Determine the [x, y] coordinate at the center of the cell enclosing the given text.  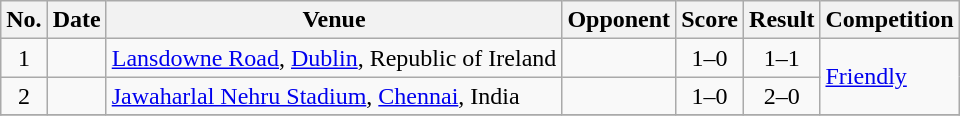
Score [710, 20]
No. [24, 20]
Date [76, 20]
2 [24, 96]
Competition [890, 20]
Result [782, 20]
2–0 [782, 96]
1 [24, 58]
1–1 [782, 58]
Jawaharlal Nehru Stadium, Chennai, India [334, 96]
Venue [334, 20]
Lansdowne Road, Dublin, Republic of Ireland [334, 58]
Friendly [890, 77]
Opponent [619, 20]
